Determine the (x, y) coordinate at the center of the cell enclosing the given text.  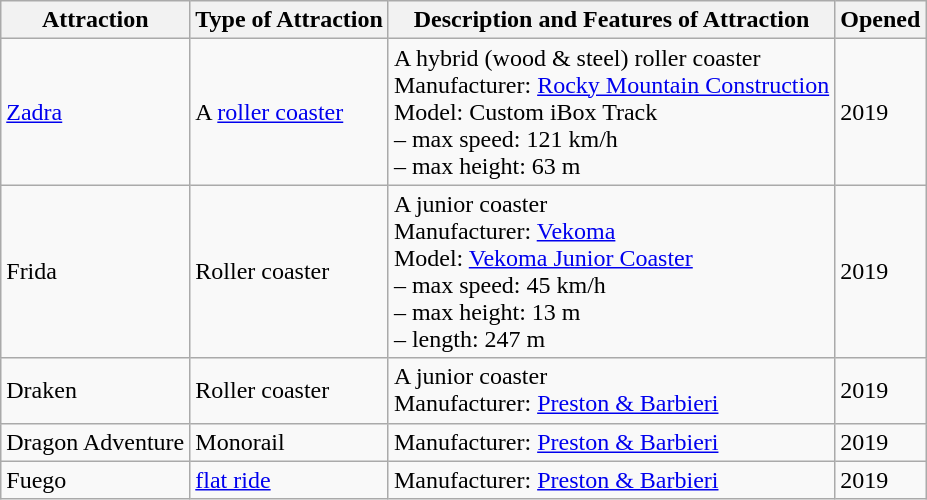
Draken (96, 390)
Frida (96, 272)
A junior coasterManufacturer: VekomaModel: Vekoma Junior Coaster– max speed: 45 km/h– max height: 13 m– length: 247 m (611, 272)
Zadra (96, 112)
A junior coasterManufacturer: Preston & Barbieri (611, 390)
Opened (880, 20)
flat ride (290, 480)
Description and Features of Attraction (611, 20)
Dragon Adventure (96, 442)
Fuego (96, 480)
Monorail (290, 442)
A hybrid (wood & steel) roller coasterManufacturer: Rocky Mountain ConstructionModel: Custom iBox Track– max speed: 121 km/h– max height: 63 m (611, 112)
Type of Attraction (290, 20)
Attraction (96, 20)
A roller coaster (290, 112)
